Detect which cell encompasses the target text, then output its [x, y] center coordinate. 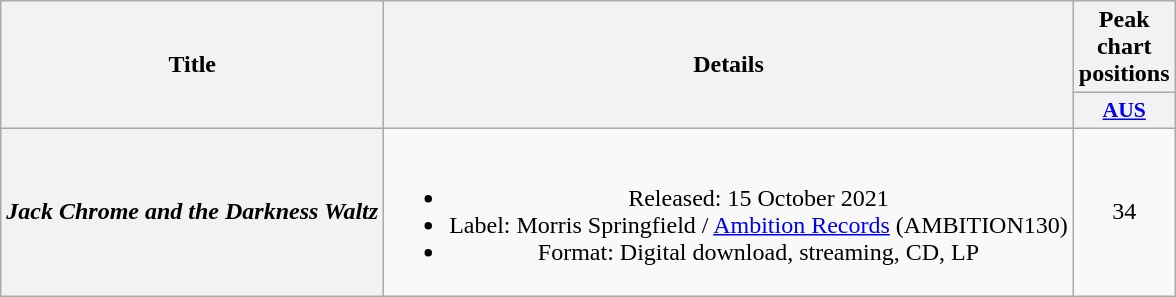
AUS [1124, 111]
34 [1124, 212]
Jack Chrome and the Darkness Waltz [192, 212]
Title [192, 65]
Released: 15 October 2021Label: Morris Springfield / Ambition Records (AMBITION130)Format: Digital download, streaming, CD, LP [729, 212]
Details [729, 65]
Peak chart positions [1124, 47]
